Find where the given text appears and provide that cell's center as [X, Y] coordinate. 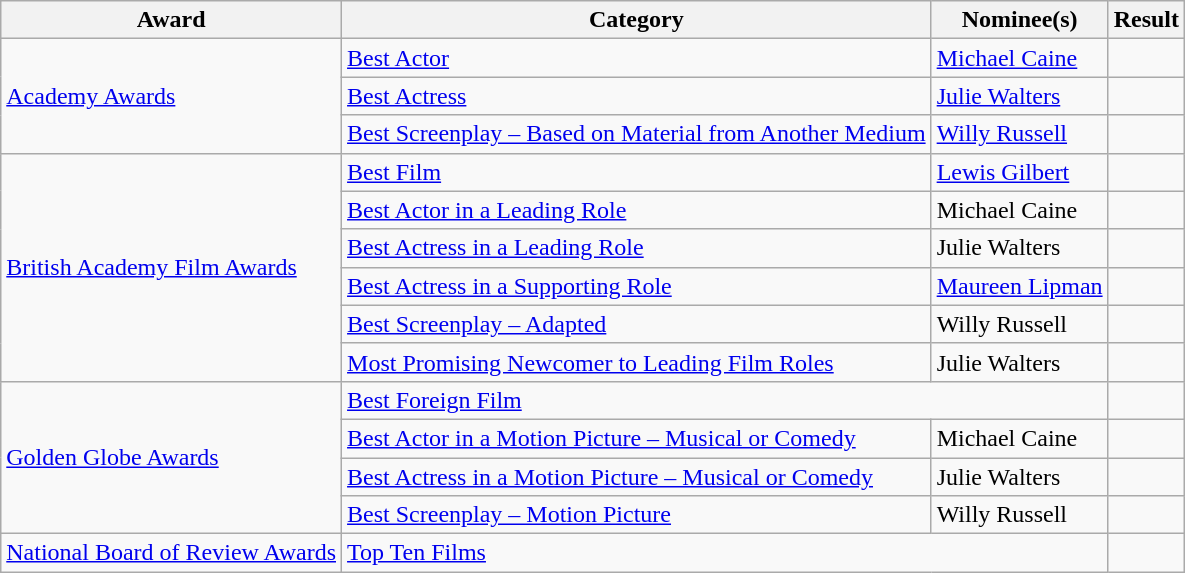
Best Foreign Film [726, 400]
Maureen Lipman [1020, 286]
Best Actress in a Motion Picture – Musical or Comedy [637, 477]
Best Actor in a Motion Picture – Musical or Comedy [637, 438]
Golden Globe Awards [172, 457]
Best Screenplay – Adapted [637, 324]
Best Actor [637, 58]
Result [1146, 20]
Category [637, 20]
Lewis Gilbert [1020, 172]
Best Actress in a Supporting Role [637, 286]
Top Ten Films [726, 553]
Best Actor in a Leading Role [637, 210]
Best Screenplay – Motion Picture [637, 515]
Best Film [637, 172]
Best Screenplay – Based on Material from Another Medium [637, 134]
Best Actress in a Leading Role [637, 248]
Award [172, 20]
British Academy Film Awards [172, 267]
Nominee(s) [1020, 20]
Academy Awards [172, 96]
Most Promising Newcomer to Leading Film Roles [637, 362]
National Board of Review Awards [172, 553]
Best Actress [637, 96]
